Return the (X, Y) coordinate for the center point of the cell that contains the specified text.  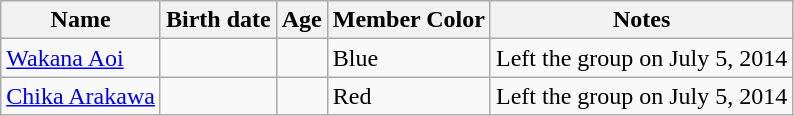
Notes (641, 20)
Birth date (218, 20)
Wakana Aoi (81, 58)
Chika Arakawa (81, 96)
Blue (408, 58)
Red (408, 96)
Name (81, 20)
Member Color (408, 20)
Age (302, 20)
